Locate the cell with the specified text and output its [x, y] center coordinate. 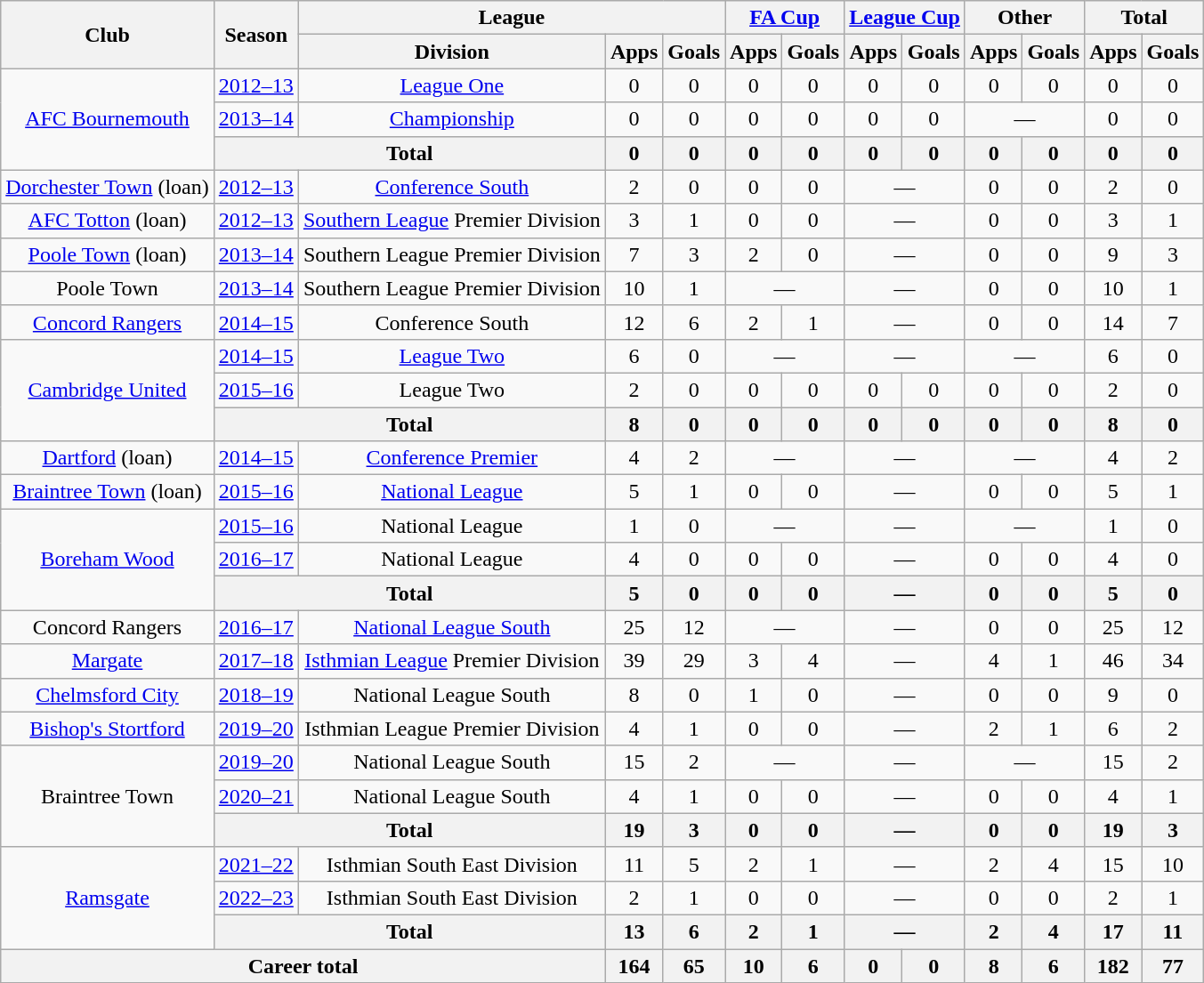
League [511, 18]
2020–21 [256, 796]
182 [1113, 965]
Club [108, 35]
2017–18 [256, 661]
League One [452, 85]
65 [694, 965]
2022–23 [256, 898]
Season [256, 35]
Boreham Wood [108, 560]
77 [1173, 965]
Championship [452, 119]
2021–22 [256, 864]
Chelmsford City [108, 695]
Dartford (loan) [108, 458]
Poole Town [108, 288]
Dorchester Town (loan) [108, 187]
Braintree Town [108, 796]
Ramsgate [108, 898]
Margate [108, 661]
Bishop's Stortford [108, 729]
Poole Town (loan) [108, 254]
Division [452, 52]
League Cup [905, 18]
13 [634, 931]
46 [1113, 661]
17 [1113, 931]
Braintree Town (loan) [108, 492]
AFC Bournemouth [108, 119]
39 [634, 661]
FA Cup [785, 18]
Conference Premier [452, 458]
2018–19 [256, 695]
29 [694, 661]
AFC Totton (loan) [108, 221]
164 [634, 965]
34 [1173, 661]
14 [1113, 322]
Other [1024, 18]
Cambridge United [108, 390]
Career total [303, 965]
